Output the (x, y) coordinate of the center of the cell containing the given text.  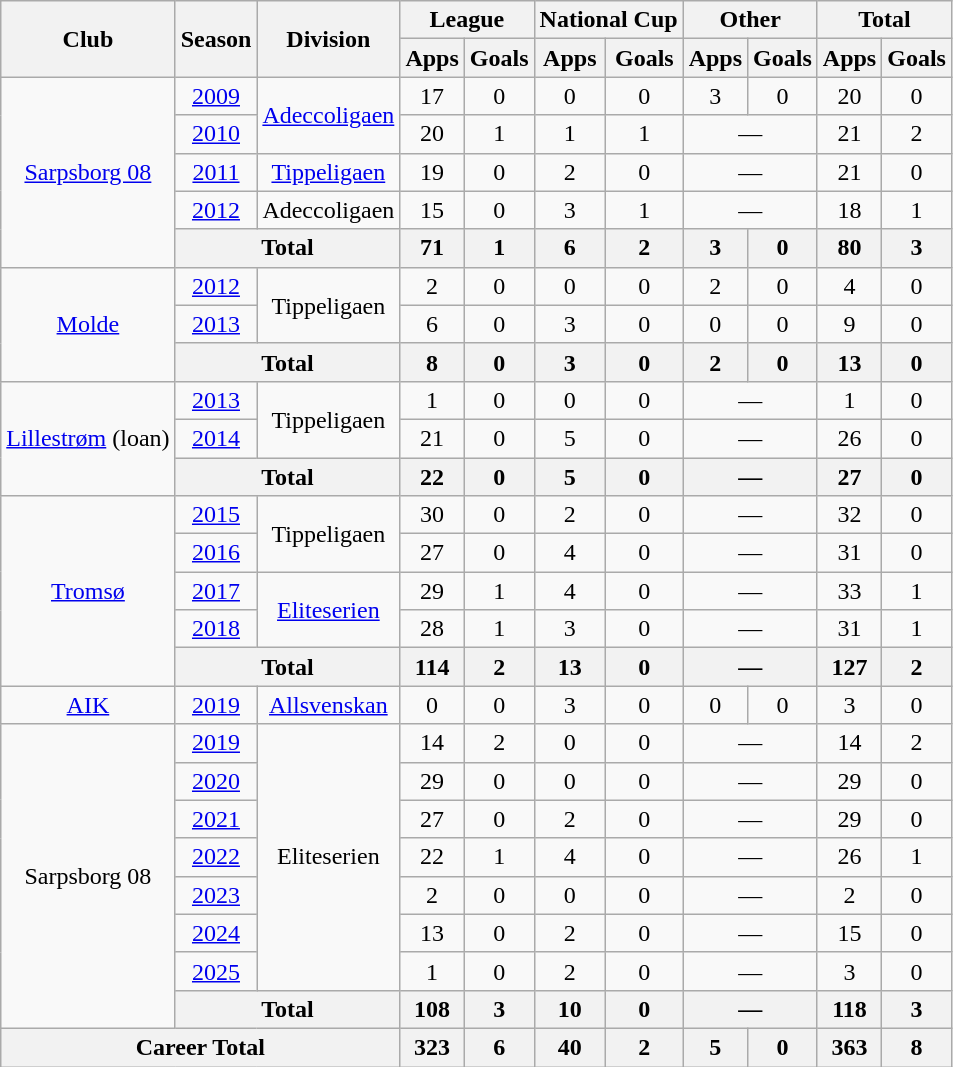
118 (849, 1009)
80 (849, 248)
363 (849, 1047)
2021 (216, 819)
9 (849, 324)
71 (432, 248)
33 (849, 591)
Lillestrøm (loan) (88, 438)
Club (88, 39)
2018 (216, 629)
2010 (216, 134)
323 (432, 1047)
114 (432, 667)
2025 (216, 971)
Other (750, 20)
2011 (216, 172)
127 (849, 667)
18 (849, 210)
Division (328, 39)
17 (432, 96)
2016 (216, 553)
10 (570, 1009)
AIK (88, 705)
Season (216, 39)
108 (432, 1009)
National Cup (608, 20)
2024 (216, 933)
2014 (216, 438)
30 (432, 515)
40 (570, 1047)
2022 (216, 857)
32 (849, 515)
Allsvenskan (328, 705)
28 (432, 629)
2023 (216, 895)
2015 (216, 515)
2009 (216, 96)
Molde (88, 324)
League (467, 20)
2020 (216, 781)
2017 (216, 591)
Career Total (200, 1047)
19 (432, 172)
Tromsø (88, 591)
